Detect which cell encompasses the target text, then output its (x, y) center coordinate. 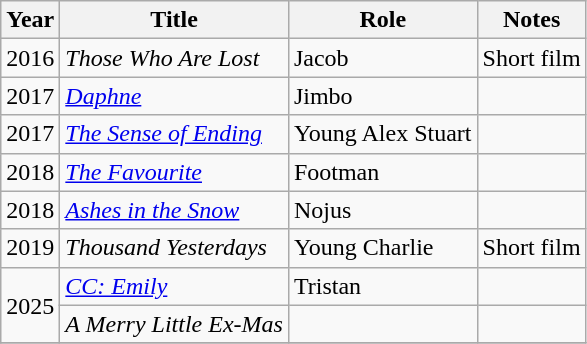
Role (382, 20)
Jacob (382, 58)
Jimbo (382, 96)
Nojus (382, 210)
2019 (30, 248)
Young Alex Stuart (382, 134)
Daphne (174, 96)
The Sense of Ending (174, 134)
CC: Emily (174, 286)
Ashes in the Snow (174, 210)
Footman (382, 172)
Title (174, 20)
A Merry Little Ex-Mas (174, 324)
Those Who Are Lost (174, 58)
The Favourite (174, 172)
2025 (30, 305)
Thousand Yesterdays (174, 248)
Notes (532, 20)
Young Charlie (382, 248)
Year (30, 20)
Tristan (382, 286)
2016 (30, 58)
